Provide the (X, Y) coordinate of the cell's center where the given text is located.  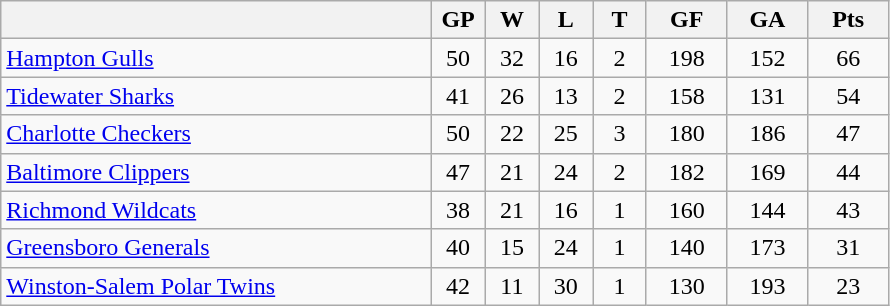
131 (768, 96)
198 (686, 58)
11 (512, 286)
T (620, 20)
13 (566, 96)
43 (848, 210)
26 (512, 96)
40 (458, 248)
25 (566, 134)
173 (768, 248)
3 (620, 134)
160 (686, 210)
158 (686, 96)
Charlotte Checkers (216, 134)
W (512, 20)
130 (686, 286)
66 (848, 58)
23 (848, 286)
169 (768, 172)
Baltimore Clippers (216, 172)
152 (768, 58)
Richmond Wildcats (216, 210)
Greensboro Generals (216, 248)
L (566, 20)
GP (458, 20)
182 (686, 172)
44 (848, 172)
30 (566, 286)
Pts (848, 20)
31 (848, 248)
Hampton Gulls (216, 58)
54 (848, 96)
GF (686, 20)
22 (512, 134)
32 (512, 58)
Winston-Salem Polar Twins (216, 286)
193 (768, 286)
186 (768, 134)
140 (686, 248)
42 (458, 286)
38 (458, 210)
GA (768, 20)
180 (686, 134)
Tidewater Sharks (216, 96)
41 (458, 96)
15 (512, 248)
144 (768, 210)
